Return the [X, Y] coordinate for the center point of the cell that contains the specified text.  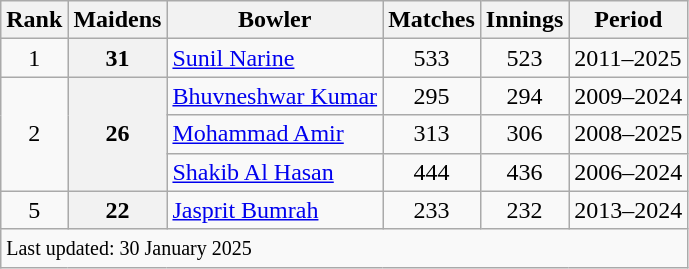
436 [524, 172]
2006–2024 [628, 172]
295 [432, 96]
523 [524, 58]
22 [118, 210]
444 [432, 172]
Innings [524, 20]
233 [432, 210]
2013–2024 [628, 210]
2009–2024 [628, 96]
Mohammad Amir [275, 134]
2011–2025 [628, 58]
294 [524, 96]
Period [628, 20]
2 [34, 134]
232 [524, 210]
Last updated: 30 January 2025 [344, 248]
31 [118, 58]
313 [432, 134]
Matches [432, 20]
Rank [34, 20]
2008–2025 [628, 134]
26 [118, 134]
Shakib Al Hasan [275, 172]
533 [432, 58]
5 [34, 210]
Jasprit Bumrah [275, 210]
Maidens [118, 20]
306 [524, 134]
Bowler [275, 20]
Bhuvneshwar Kumar [275, 96]
1 [34, 58]
Sunil Narine [275, 58]
